For the text-containing cell, return its midpoint in (X, Y) coordinate format. 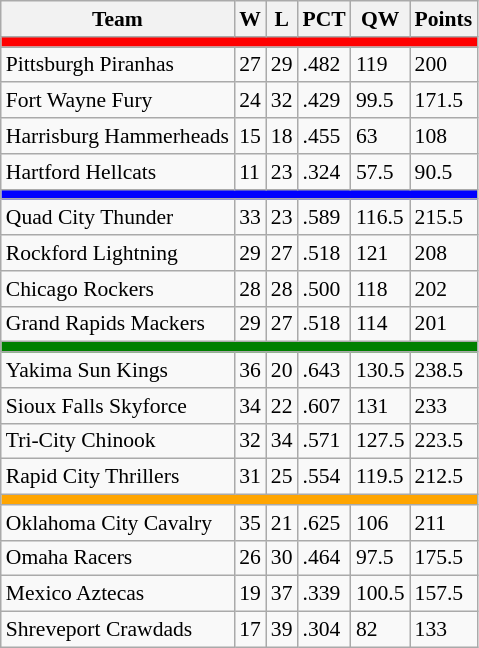
90.5 (444, 172)
Rapid City Thrillers (118, 477)
PCT (324, 19)
20 (282, 370)
W (250, 19)
.554 (324, 477)
.500 (324, 289)
Yakima Sun Kings (118, 370)
.455 (324, 136)
19 (250, 594)
Mexico Aztecas (118, 594)
Shreveport Crawdads (118, 630)
35 (250, 523)
26 (250, 558)
119 (380, 65)
Rockford Lightning (118, 253)
106 (380, 523)
Sioux Falls Skyforce (118, 406)
Points (444, 19)
215.5 (444, 218)
108 (444, 136)
21 (282, 523)
97.5 (380, 558)
15 (250, 136)
223.5 (444, 441)
200 (444, 65)
.571 (324, 441)
.429 (324, 101)
30 (282, 558)
63 (380, 136)
233 (444, 406)
.607 (324, 406)
.339 (324, 594)
.643 (324, 370)
.625 (324, 523)
Team (118, 19)
114 (380, 324)
.304 (324, 630)
24 (250, 101)
18 (282, 136)
157.5 (444, 594)
212.5 (444, 477)
202 (444, 289)
171.5 (444, 101)
175.5 (444, 558)
119.5 (380, 477)
130.5 (380, 370)
Chicago Rockers (118, 289)
100.5 (380, 594)
22 (282, 406)
36 (250, 370)
Harrisburg Hammerheads (118, 136)
57.5 (380, 172)
Quad City Thunder (118, 218)
Grand Rapids Mackers (118, 324)
238.5 (444, 370)
Fort Wayne Fury (118, 101)
39 (282, 630)
131 (380, 406)
82 (380, 630)
133 (444, 630)
Omaha Racers (118, 558)
L (282, 19)
201 (444, 324)
127.5 (380, 441)
.589 (324, 218)
QW (380, 19)
Pittsburgh Piranhas (118, 65)
121 (380, 253)
118 (380, 289)
208 (444, 253)
Tri-City Chinook (118, 441)
211 (444, 523)
33 (250, 218)
Hartford Hellcats (118, 172)
.324 (324, 172)
25 (282, 477)
11 (250, 172)
37 (282, 594)
.482 (324, 65)
116.5 (380, 218)
31 (250, 477)
.464 (324, 558)
17 (250, 630)
Oklahoma City Cavalry (118, 523)
99.5 (380, 101)
